Capture the cell that displays the provided text and extract its (x, y) central coordinate. 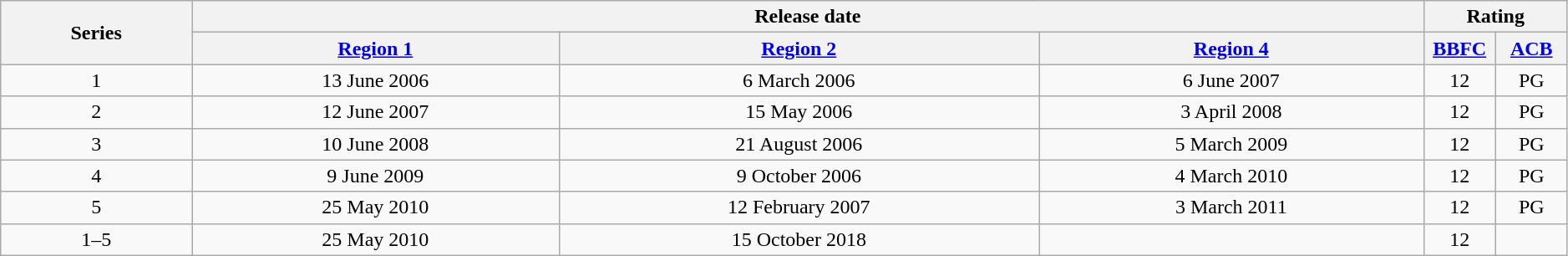
9 October 2006 (799, 176)
15 October 2018 (799, 239)
Region 1 (376, 49)
4 March 2010 (1231, 176)
6 March 2006 (799, 80)
9 June 2009 (376, 176)
10 June 2008 (376, 144)
4 (97, 176)
Rating (1495, 17)
5 March 2009 (1231, 144)
3 (97, 144)
21 August 2006 (799, 144)
ACB (1531, 49)
6 June 2007 (1231, 80)
5 (97, 207)
12 June 2007 (376, 112)
Region 2 (799, 49)
15 May 2006 (799, 112)
2 (97, 112)
3 March 2011 (1231, 207)
1–5 (97, 239)
3 April 2008 (1231, 112)
12 February 2007 (799, 207)
13 June 2006 (376, 80)
Release date (809, 17)
1 (97, 80)
BBFC (1459, 49)
Series (97, 33)
Region 4 (1231, 49)
